Extract the (X, Y) coordinate from the center of the cell holding the provided text.  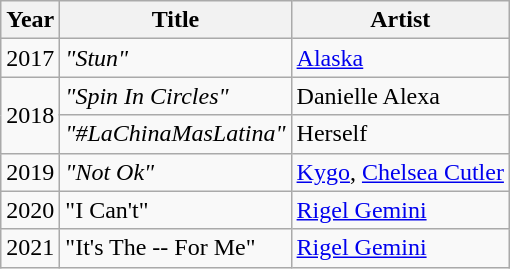
"Spin In Circles" (176, 96)
"Not Ok" (176, 172)
Herself (400, 134)
"#LaChinaMasLatina" (176, 134)
Artist (400, 20)
Year (30, 20)
2020 (30, 210)
"It's The -- For Me" (176, 248)
Alaska (400, 58)
Danielle Alexa (400, 96)
2019 (30, 172)
2018 (30, 115)
"I Can't" (176, 210)
2017 (30, 58)
Title (176, 20)
Kygo, Chelsea Cutler (400, 172)
"Stun" (176, 58)
2021 (30, 248)
